Scan for the cell matching the given text and deliver its (x, y) coordinate at center. 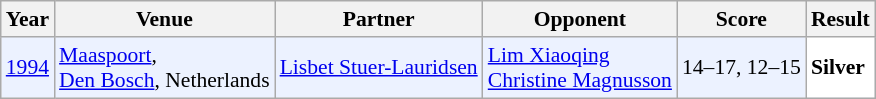
Lisbet Stuer-Lauridsen (379, 68)
Lim Xiaoqing Christine Magnusson (580, 68)
Score (742, 19)
14–17, 12–15 (742, 68)
Opponent (580, 19)
Result (840, 19)
Maaspoort,Den Bosch, Netherlands (164, 68)
1994 (28, 68)
Silver (840, 68)
Venue (164, 19)
Partner (379, 19)
Year (28, 19)
